Determine the (X, Y) coordinate at the center of the cell enclosing the given text.  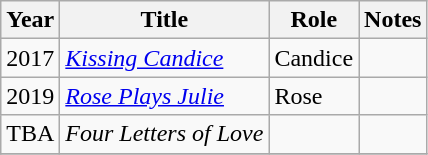
Candice (314, 58)
Rose (314, 96)
TBA (30, 134)
2019 (30, 96)
Title (164, 20)
Rose Plays Julie (164, 96)
Year (30, 20)
Role (314, 20)
Notes (393, 20)
Four Letters of Love (164, 134)
Kissing Candice (164, 58)
2017 (30, 58)
